Capture the cell that displays the provided text and extract its [x, y] central coordinate. 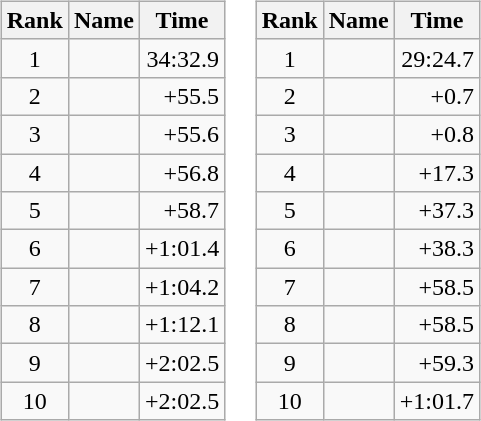
+0.8 [436, 134]
29:24.7 [436, 58]
+37.3 [436, 211]
+56.8 [182, 173]
+59.3 [436, 363]
+0.7 [436, 96]
+17.3 [436, 173]
+58.7 [182, 211]
+1:04.2 [182, 287]
+1:12.1 [182, 325]
+55.6 [182, 134]
34:32.9 [182, 58]
+1:01.4 [182, 249]
+38.3 [436, 249]
+1:01.7 [436, 401]
+55.5 [182, 96]
